Pinpoint the cell where the given text exists, returning its [x, y] midpoint coordinate. 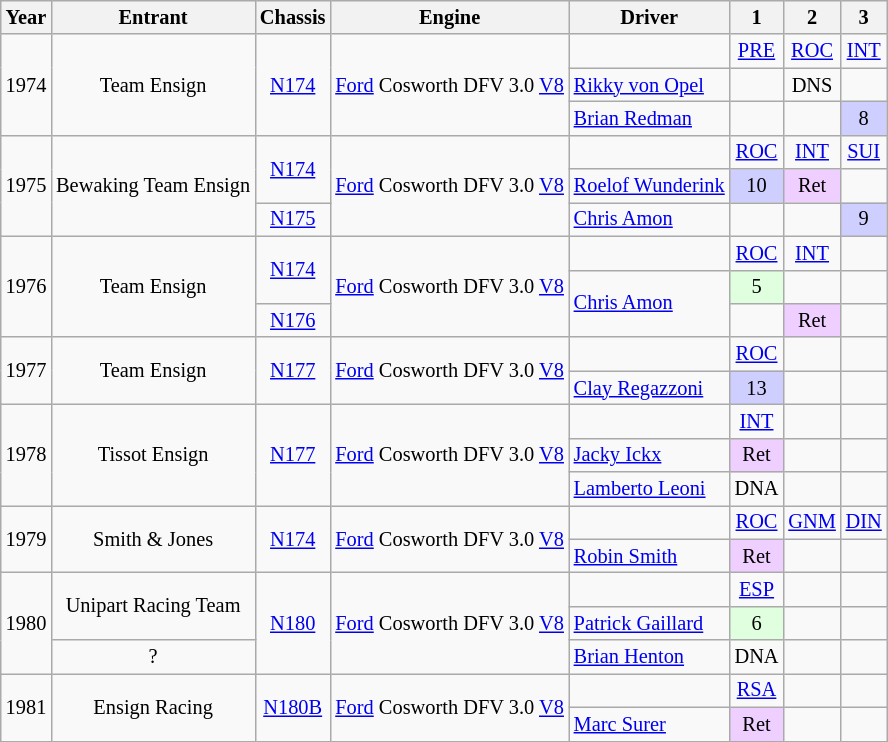
Brian Henton [650, 657]
Jacky Ickx [650, 455]
Unipart Racing Team [153, 606]
Driver [650, 17]
Patrick Gaillard [650, 623]
Bewaking Team Ensign [153, 186]
DIN [864, 522]
SUI [864, 152]
1975 [26, 186]
9 [864, 219]
8 [864, 118]
Ensign Racing [153, 706]
Year [26, 17]
1 [757, 17]
ESP [757, 589]
N180B [292, 706]
Brian Redman [650, 118]
Tissot Ensign [153, 454]
3 [864, 17]
1976 [26, 286]
Roelof Wunderink [650, 186]
Smith & Jones [153, 538]
N180 [292, 622]
Clay Regazzoni [650, 388]
N176 [292, 320]
1977 [26, 370]
GNM [812, 522]
10 [757, 186]
N175 [292, 219]
Chassis [292, 17]
RSA [757, 690]
Engine [449, 17]
1980 [26, 622]
Lamberto Leoni [650, 489]
5 [757, 287]
1979 [26, 538]
PRE [757, 51]
13 [757, 388]
2 [812, 17]
Robin Smith [650, 556]
1978 [26, 454]
1981 [26, 706]
Marc Surer [650, 724]
? [153, 657]
6 [757, 623]
Rikky von Opel [650, 85]
Entrant [153, 17]
DNS [812, 85]
1974 [26, 84]
